Pinpoint the cell where the given text exists, returning its (x, y) midpoint coordinate. 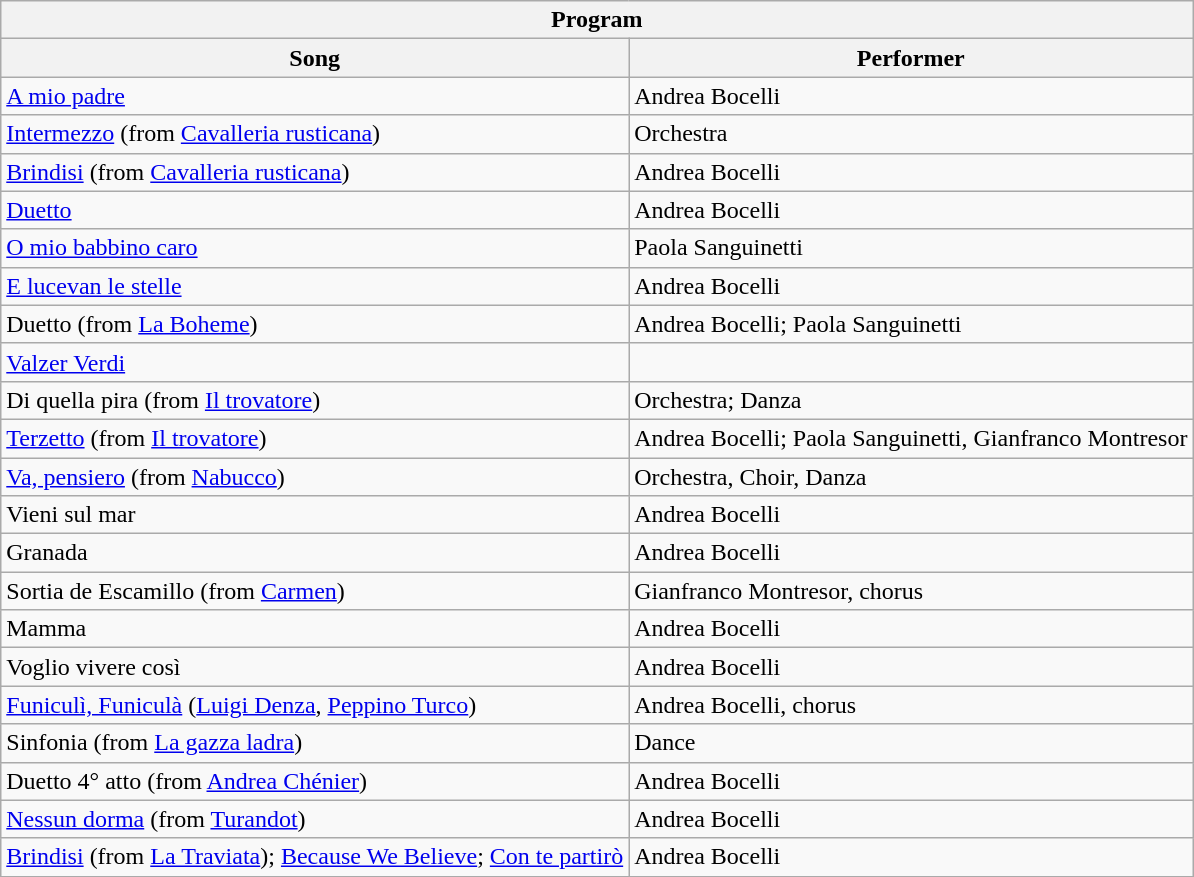
Orchestra (911, 134)
Duetto (315, 210)
Intermezzo (from Cavalleria rusticana) (315, 134)
Sinfonia (from La gazza ladra) (315, 743)
Song (315, 58)
Andrea Bocelli, chorus (911, 705)
Granada (315, 553)
Program (597, 20)
Orchestra, Choir, Danza (911, 477)
Sortia de Escamillo (from Carmen) (315, 591)
Duetto 4° atto (from Andrea Chénier) (315, 781)
Brindisi (from La Traviata); Because We Believe; Con te partirò (315, 857)
Vieni sul mar (315, 515)
Performer (911, 58)
O mio babbino caro (315, 248)
Brindisi (from Cavalleria rusticana) (315, 172)
Duetto (from La Boheme) (315, 324)
Mamma (315, 629)
A mio padre (315, 96)
Terzetto (from Il trovatore) (315, 438)
Gianfranco Montresor, chorus (911, 591)
Andrea Bocelli; Paola Sanguinetti (911, 324)
Nessun dorma (from Turandot) (315, 819)
Valzer Verdi (315, 362)
Paola Sanguinetti (911, 248)
Orchestra; Danza (911, 400)
Va, pensiero (from Nabucco) (315, 477)
Dance (911, 743)
Di quella pira (from Il trovatore) (315, 400)
E lucevan le stelle (315, 286)
Voglio vivere così (315, 667)
Andrea Bocelli; Paola Sanguinetti, Gianfranco Montresor (911, 438)
Funiculì, Funiculà (Luigi Denza, Peppino Turco) (315, 705)
